Output the [x, y] coordinate of the center of the cell containing the given text.  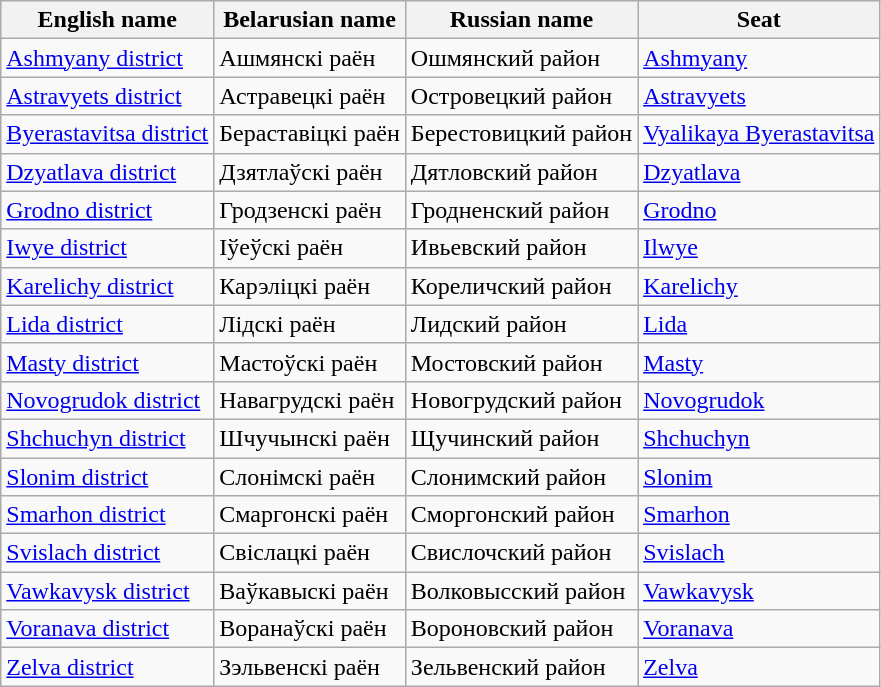
Слонимский район [521, 477]
Astravyets district [108, 96]
Свислочский район [521, 553]
English name [108, 20]
Grodno [759, 210]
Svislach district [108, 553]
Zelva district [108, 667]
Astravyets [759, 96]
Гродненский район [521, 210]
Ошмянский район [521, 58]
Зэльвенскі раён [310, 667]
Кореличский район [521, 286]
Lida district [108, 324]
Voranava district [108, 629]
Shchuchyn [759, 438]
Karelichy district [108, 286]
Мостовский район [521, 362]
Мастоўскі раён [310, 362]
Voranava [759, 629]
Новогрудский район [521, 400]
Ивьевский район [521, 248]
Свіслацкі раён [310, 553]
Vawkavysk district [108, 591]
Щучинский район [521, 438]
Shchuchyn district [108, 438]
Byerastavitsa district [108, 134]
Ашмянскі раён [310, 58]
Vawkavysk [759, 591]
Smarhon district [108, 515]
Russian name [521, 20]
Dzyatlava [759, 172]
Навагрудскі раён [310, 400]
Slonim [759, 477]
Seat [759, 20]
Волковысский район [521, 591]
Островецкий район [521, 96]
Karelichy [759, 286]
Masty [759, 362]
Гродзенскі раён [310, 210]
Dzyatlava district [108, 172]
Iwye district [108, 248]
Сморгонский район [521, 515]
Zelva [759, 667]
Ashmyany district [108, 58]
Лидский район [521, 324]
Лідскі раён [310, 324]
Belarusian name [310, 20]
Астравецкі раён [310, 96]
Зельвенский район [521, 667]
Grodno district [108, 210]
Slonim district [108, 477]
Ваўкавыскі раён [310, 591]
Vyalikaya Byerastavitsa [759, 134]
Іўеўскі раён [310, 248]
Lida [759, 324]
Смаргонскі раён [310, 515]
Бераставіцкі раён [310, 134]
Дятловский район [521, 172]
Novogrudok [759, 400]
Карэліцкі раён [310, 286]
Слонімскі раён [310, 477]
Вороновский район [521, 629]
Берестовицкий район [521, 134]
Ilwye [759, 248]
Ashmyany [759, 58]
Дзятлаўскі раён [310, 172]
Smarhon [759, 515]
Шчучынскі раён [310, 438]
Svislach [759, 553]
Novogrudok district [108, 400]
Воранаўскі раён [310, 629]
Masty district [108, 362]
